Locate the cell with the specified text and output its [X, Y] center coordinate. 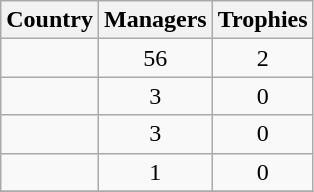
56 [155, 58]
2 [262, 58]
Trophies [262, 20]
Country [50, 20]
Managers [155, 20]
1 [155, 172]
